Locate the cell with the specified text and output its [X, Y] center coordinate. 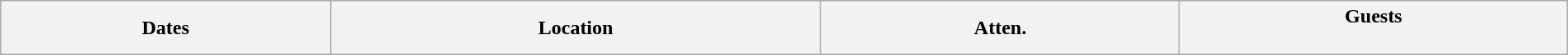
Dates [165, 28]
Atten. [1001, 28]
Guests [1373, 28]
Location [576, 28]
